Locate the cell with the specified text and output its (x, y) center coordinate. 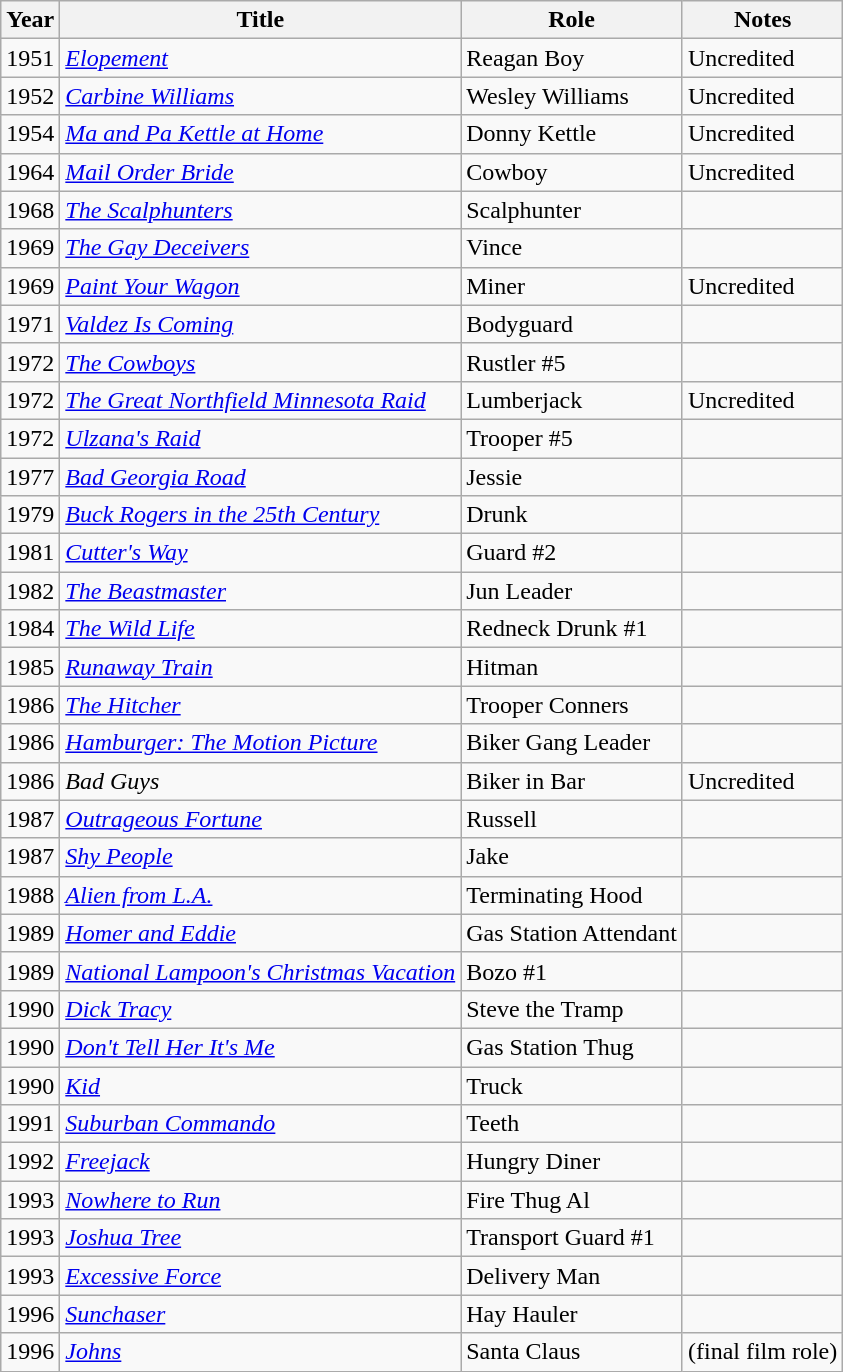
Freejack (260, 1162)
Cutter's Way (260, 553)
Mail Order Bride (260, 172)
Bodyguard (572, 324)
Gas Station Attendant (572, 933)
Nowhere to Run (260, 1200)
Notes (762, 20)
Sunchaser (260, 1314)
Title (260, 20)
Hamburger: The Motion Picture (260, 743)
Kid (260, 1085)
Bad Georgia Road (260, 477)
1985 (30, 667)
1988 (30, 895)
Jessie (572, 477)
1977 (30, 477)
Steve the Tramp (572, 1009)
Trooper #5 (572, 438)
1982 (30, 591)
Role (572, 20)
Joshua Tree (260, 1238)
Scalphunter (572, 210)
Elopement (260, 58)
Johns (260, 1352)
The Hitcher (260, 705)
Suburban Commando (260, 1124)
Teeth (572, 1124)
Don't Tell Her It's Me (260, 1047)
1981 (30, 553)
1971 (30, 324)
Gas Station Thug (572, 1047)
Carbine Williams (260, 96)
Ma and Pa Kettle at Home (260, 134)
The Wild Life (260, 629)
Biker Gang Leader (572, 743)
1951 (30, 58)
The Beastmaster (260, 591)
Russell (572, 819)
1984 (30, 629)
Delivery Man (572, 1276)
The Scalphunters (260, 210)
Excessive Force (260, 1276)
Donny Kettle (572, 134)
Runaway Train (260, 667)
Buck Rogers in the 25th Century (260, 515)
Year (30, 20)
Bozo #1 (572, 971)
Guard #2 (572, 553)
The Gay Deceivers (260, 248)
Rustler #5 (572, 362)
Redneck Drunk #1 (572, 629)
Fire Thug Al (572, 1200)
Homer and Eddie (260, 933)
National Lampoon's Christmas Vacation (260, 971)
Jun Leader (572, 591)
The Great Northfield Minnesota Raid (260, 400)
The Cowboys (260, 362)
1964 (30, 172)
1954 (30, 134)
1991 (30, 1124)
Jake (572, 857)
Vince (572, 248)
Trooper Conners (572, 705)
(final film role) (762, 1352)
Lumberjack (572, 400)
Hay Hauler (572, 1314)
Alien from L.A. (260, 895)
Ulzana's Raid (260, 438)
Miner (572, 286)
Biker in Bar (572, 781)
1979 (30, 515)
Outrageous Fortune (260, 819)
Hitman (572, 667)
Bad Guys (260, 781)
1968 (30, 210)
Shy People (260, 857)
Transport Guard #1 (572, 1238)
Reagan Boy (572, 58)
Paint Your Wagon (260, 286)
1952 (30, 96)
Wesley Williams (572, 96)
Terminating Hood (572, 895)
Valdez Is Coming (260, 324)
Dick Tracy (260, 1009)
Hungry Diner (572, 1162)
Drunk (572, 515)
1992 (30, 1162)
Santa Claus (572, 1352)
Cowboy (572, 172)
Truck (572, 1085)
